Identify which cell holds the provided text, then report its (X, Y) central coordinate. 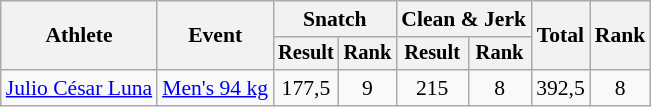
392,5 (560, 88)
215 (432, 88)
Clean & Jerk (464, 19)
Men's 94 kg (215, 88)
177,5 (306, 88)
9 (368, 88)
Athlete (79, 36)
Total (560, 36)
Event (215, 36)
Julio César Luna (79, 88)
Snatch (334, 19)
